From the cell containing the given text, extract its center point as (X, Y) coordinate. 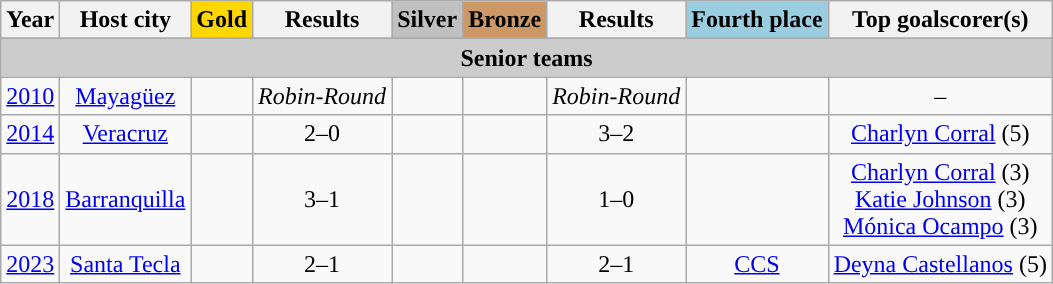
2010 (30, 96)
Gold (222, 20)
2014 (30, 134)
Mayagüez (126, 96)
3–1 (322, 199)
Silver (428, 20)
Charlyn Corral (5) (940, 134)
Deyna Castellanos (5) (940, 264)
Santa Tecla (126, 264)
Fourth place (757, 20)
2018 (30, 199)
2023 (30, 264)
Charlyn Corral (3) Katie Johnson (3) Mónica Ocampo (3) (940, 199)
Host city (126, 20)
Bronze (505, 20)
Top goalscorer(s) (940, 20)
Year (30, 20)
Veracruz (126, 134)
– (940, 96)
CCS (757, 264)
1–0 (616, 199)
Barranquilla (126, 199)
3–2 (616, 134)
Senior teams (527, 58)
2–0 (322, 134)
